Identify which cell holds the provided text, then report its [X, Y] central coordinate. 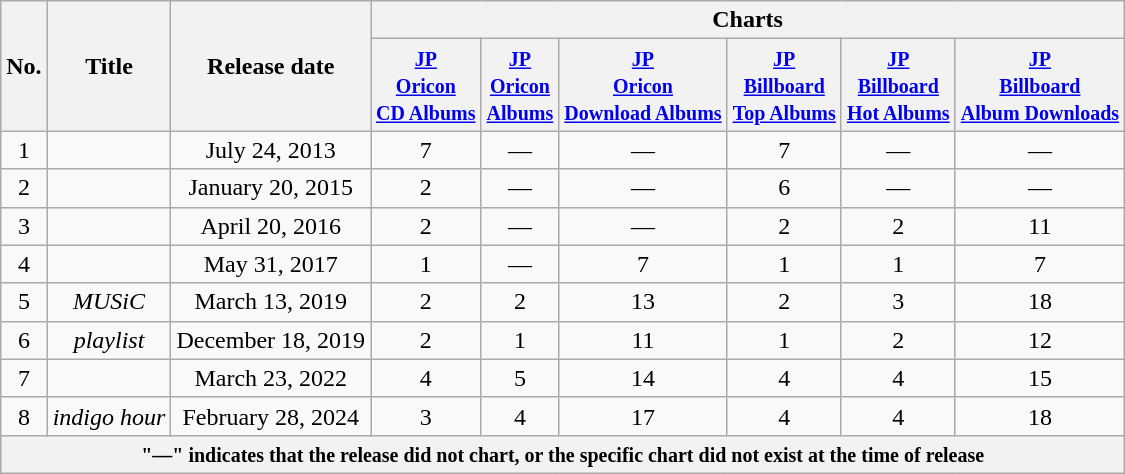
February 28, 2024 [271, 416]
May 31, 2017 [271, 264]
JP BillboardHot Albums [898, 85]
13 [643, 302]
JPOriconDownload Albums [643, 85]
JP BillboardTop Albums [784, 85]
JPOriconCD Albums [426, 85]
March 13, 2019 [271, 302]
8 [24, 416]
playlist [109, 340]
March 23, 2022 [271, 378]
"—" indicates that the release did not chart, or the specific chart did not exist at the time of release [563, 454]
Title [109, 66]
17 [643, 416]
January 20, 2015 [271, 188]
Charts [748, 20]
July 24, 2013 [271, 150]
Release date [271, 66]
No. [24, 66]
JP BillboardAlbum Downloads [1040, 85]
14 [643, 378]
indigo hour [109, 416]
December 18, 2019 [271, 340]
12 [1040, 340]
MUSiC [109, 302]
JPOriconAlbums [520, 85]
April 20, 2016 [271, 226]
15 [1040, 378]
